Identify which cell holds the provided text, then report its (x, y) central coordinate. 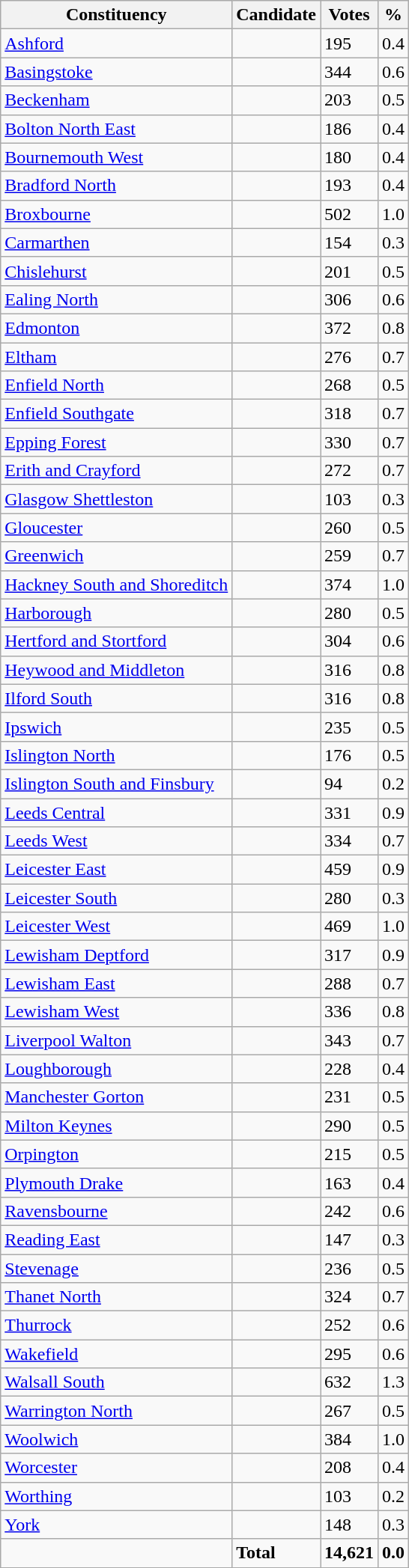
324 (349, 1297)
Bradford North (117, 186)
304 (349, 641)
193 (349, 186)
Lewisham Deptford (117, 955)
Islington South and Finsbury (117, 784)
Carmarthen (117, 242)
Leicester South (117, 898)
Beckenham (117, 100)
268 (349, 385)
384 (349, 1439)
259 (349, 556)
242 (349, 1211)
186 (349, 129)
York (117, 1525)
147 (349, 1239)
Thurrock (117, 1326)
Worthing (117, 1496)
Heywood and Middleton (117, 670)
Lewisham East (117, 983)
Lewisham West (117, 1012)
288 (349, 983)
290 (349, 1126)
267 (349, 1411)
Eltham (117, 357)
Orpington (117, 1154)
306 (349, 299)
Walsall South (117, 1382)
Edmonton (117, 328)
318 (349, 414)
148 (349, 1525)
Enfield Southgate (117, 414)
Warrington North (117, 1411)
1.3 (394, 1382)
469 (349, 927)
260 (349, 528)
272 (349, 471)
Reading East (117, 1239)
203 (349, 100)
Loughborough (117, 1069)
Stevenage (117, 1269)
14,621 (349, 1553)
374 (349, 585)
Basingstoke (117, 72)
502 (349, 214)
Islington North (117, 755)
Glasgow Shettleston (117, 499)
336 (349, 1012)
330 (349, 442)
Leeds Central (117, 812)
Enfield North (117, 385)
176 (349, 755)
215 (349, 1154)
Hackney South and Shoreditch (117, 585)
0.0 (394, 1553)
208 (349, 1468)
344 (349, 72)
334 (349, 841)
154 (349, 242)
276 (349, 357)
231 (349, 1097)
Epping Forest (117, 442)
% (394, 15)
Harborough (117, 613)
252 (349, 1326)
Ilford South (117, 698)
Chislehurst (117, 271)
Leicester East (117, 870)
331 (349, 812)
Ipswich (117, 727)
Manchester Gorton (117, 1097)
372 (349, 328)
Thanet North (117, 1297)
180 (349, 157)
163 (349, 1183)
Hertford and Stortford (117, 641)
Votes (349, 15)
Greenwich (117, 556)
Ashford (117, 43)
Liverpool Walton (117, 1040)
Ealing North (117, 299)
632 (349, 1382)
94 (349, 784)
Worcester (117, 1468)
Erith and Crayford (117, 471)
Total (276, 1553)
Milton Keynes (117, 1126)
235 (349, 727)
Woolwich (117, 1439)
Wakefield (117, 1354)
Bournemouth West (117, 157)
343 (349, 1040)
Plymouth Drake (117, 1183)
Leeds West (117, 841)
Broxbourne (117, 214)
Ravensbourne (117, 1211)
459 (349, 870)
Constituency (117, 15)
295 (349, 1354)
236 (349, 1269)
Candidate (276, 15)
228 (349, 1069)
Gloucester (117, 528)
201 (349, 271)
195 (349, 43)
317 (349, 955)
Leicester West (117, 927)
Bolton North East (117, 129)
